Determine the [X, Y] coordinate at the center of the cell enclosing the given text.  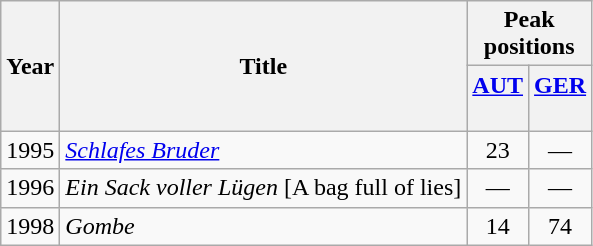
1998 [30, 226]
GER [560, 98]
AUT [498, 98]
14 [498, 226]
Title [264, 66]
Schlafes Bruder [264, 150]
Year [30, 66]
Peak positions [530, 34]
74 [560, 226]
1996 [30, 188]
23 [498, 150]
Ein Sack voller Lügen [A bag full of lies] [264, 188]
1995 [30, 150]
Gombe [264, 226]
